Extract the [x, y] coordinate from the center of the cell holding the provided text.  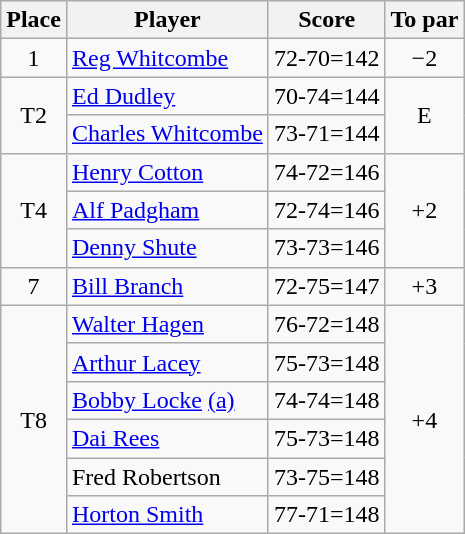
Arthur Lacey [167, 362]
70-74=144 [326, 96]
To par [424, 20]
Reg Whitcombe [167, 58]
Place [34, 20]
Charles Whitcombe [167, 134]
Fred Robertson [167, 477]
Dai Rees [167, 438]
E [424, 115]
Ed Dudley [167, 96]
Horton Smith [167, 515]
Bill Branch [167, 286]
T4 [34, 210]
+3 [424, 286]
Walter Hagen [167, 324]
72-75=147 [326, 286]
Denny Shute [167, 248]
T8 [34, 419]
T2 [34, 115]
Bobby Locke (a) [167, 400]
72-70=142 [326, 58]
Score [326, 20]
74-74=148 [326, 400]
+2 [424, 210]
+4 [424, 419]
−2 [424, 58]
74-72=146 [326, 172]
73-73=146 [326, 248]
73-71=144 [326, 134]
Player [167, 20]
Alf Padgham [167, 210]
76-72=148 [326, 324]
72-74=146 [326, 210]
1 [34, 58]
Henry Cotton [167, 172]
73-75=148 [326, 477]
7 [34, 286]
77-71=148 [326, 515]
